Find where the given text appears and provide that cell's center as [X, Y] coordinate. 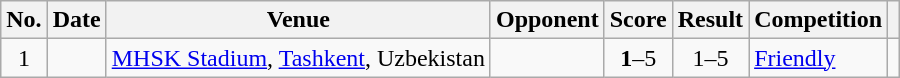
MHSK Stadium, Tashkent, Uzbekistan [298, 58]
Score [638, 20]
Venue [298, 20]
Friendly [818, 58]
Opponent [547, 20]
1 [24, 58]
Result [710, 20]
No. [24, 20]
Competition [818, 20]
Date [76, 20]
